Search for the cell housing the specified text and yield its (x, y) center coordinate. 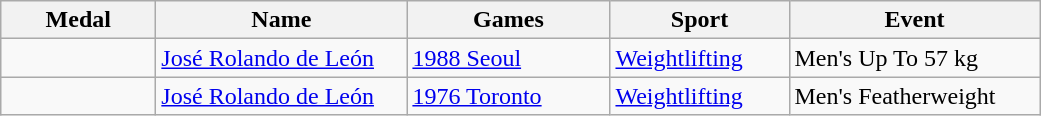
1976 Toronto (508, 96)
Men's Featherweight (914, 96)
Medal (78, 20)
1988 Seoul (508, 58)
Name (282, 20)
Men's Up To 57 kg (914, 58)
Event (914, 20)
Games (508, 20)
Sport (700, 20)
